Determine the (x, y) coordinate at the center of the cell enclosing the given text.  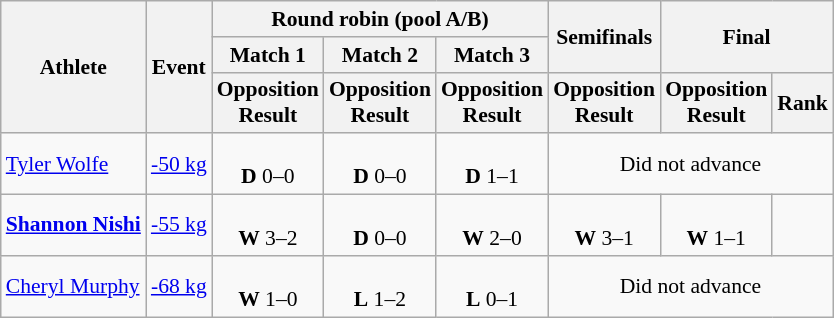
Rank (802, 102)
W 3–2 (268, 226)
W 1–0 (268, 286)
Match 3 (492, 55)
Event (179, 67)
L 1–2 (380, 286)
Shannon Nishi (74, 226)
Tyler Wolfe (74, 164)
W 2–0 (492, 226)
L 0–1 (492, 286)
Cheryl Murphy (74, 286)
Match 2 (380, 55)
Final (746, 36)
D 1–1 (492, 164)
W 3–1 (604, 226)
-68 kg (179, 286)
-50 kg (179, 164)
-55 kg (179, 226)
Athlete (74, 67)
Round robin (pool A/B) (380, 19)
W 1–1 (716, 226)
Match 1 (268, 55)
Semifinals (604, 36)
